Detect which cell encompasses the target text, then output its (x, y) center coordinate. 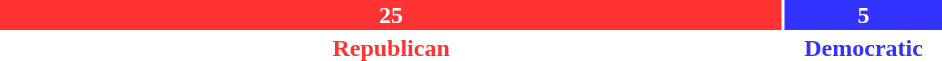
25 (391, 15)
5 (864, 15)
